From the cell containing the given text, extract its center point as (X, Y) coordinate. 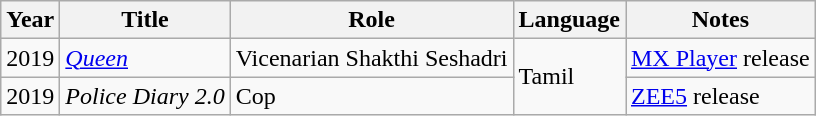
Title (145, 20)
ZEE5 release (721, 96)
Police Diary 2.0 (145, 96)
Notes (721, 20)
Vicenarian Shakthi Seshadri (372, 58)
Queen (145, 58)
Role (372, 20)
Language (569, 20)
Cop (372, 96)
Tamil (569, 77)
Year (30, 20)
MX Player release (721, 58)
